For the text-containing cell, return its midpoint in [X, Y] coordinate format. 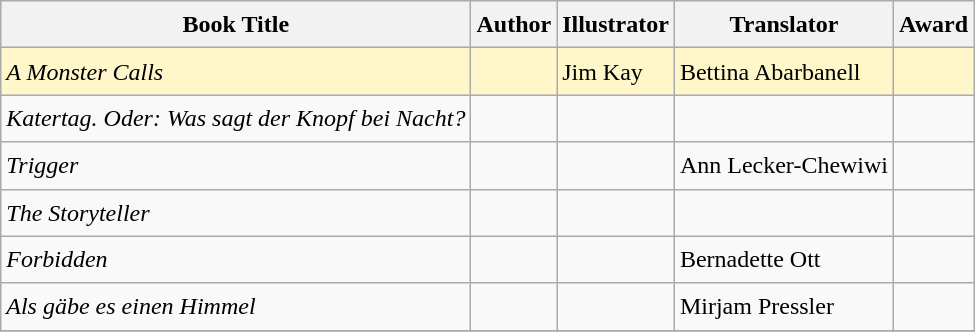
Mirjam Pressler [784, 306]
Ann Lecker-Chewiwi [784, 166]
A Monster Calls [236, 72]
Forbidden [236, 260]
Bettina Abarbanell [784, 72]
Bernadette Ott [784, 260]
Illustrator [616, 24]
Als gäbe es einen Himmel [236, 306]
Translator [784, 24]
Jim Kay [616, 72]
Book Title [236, 24]
Author [514, 24]
Katertag. Oder: Was sagt der Knopf bei Nacht? [236, 118]
Trigger [236, 166]
The Storyteller [236, 212]
Award [934, 24]
